Pinpoint the cell where the given text exists, returning its [X, Y] midpoint coordinate. 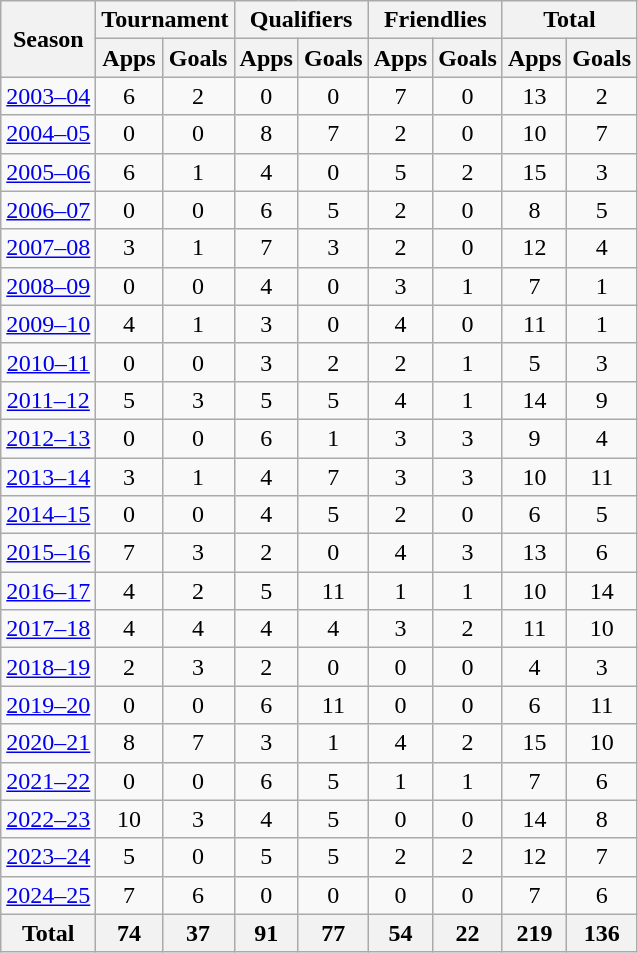
2015–16 [48, 553]
2019–20 [48, 705]
2010–11 [48, 362]
2014–15 [48, 515]
2007–08 [48, 248]
37 [198, 933]
22 [468, 933]
Friendlies [435, 20]
2005–06 [48, 172]
2024–25 [48, 895]
Tournament [165, 20]
2018–19 [48, 667]
2022–23 [48, 819]
2016–17 [48, 591]
74 [129, 933]
219 [534, 933]
54 [400, 933]
2020–21 [48, 743]
2013–14 [48, 477]
2017–18 [48, 629]
2009–10 [48, 324]
136 [602, 933]
91 [266, 933]
77 [333, 933]
2004–05 [48, 134]
Qualifiers [301, 20]
2003–04 [48, 96]
2011–12 [48, 400]
Season [48, 39]
2021–22 [48, 781]
2012–13 [48, 438]
2006–07 [48, 210]
2008–09 [48, 286]
2023–24 [48, 857]
